Capture the cell that displays the provided text and extract its [x, y] central coordinate. 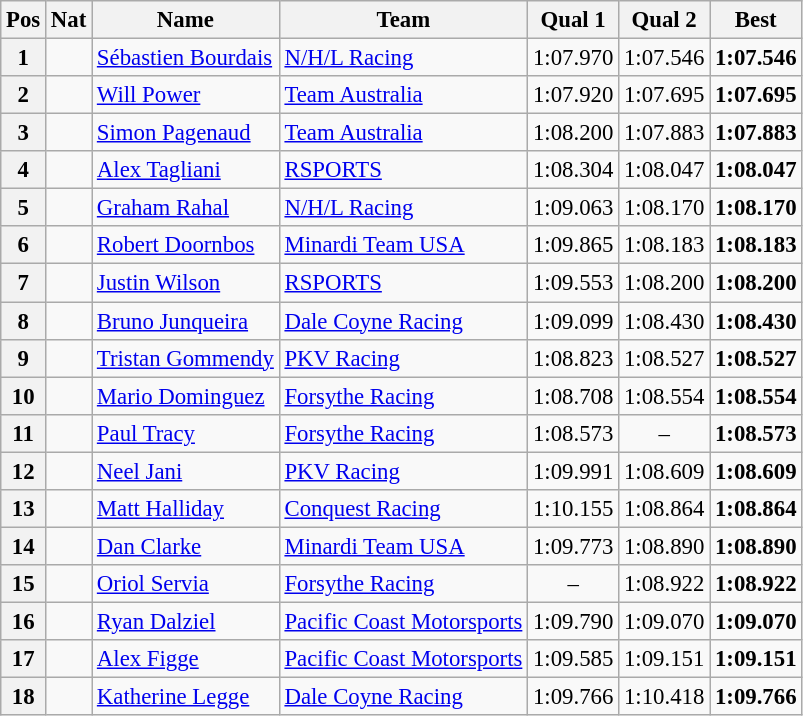
1 [24, 58]
1:09.790 [574, 621]
1:07.920 [574, 95]
Justin Wilson [186, 283]
1:09.585 [574, 659]
Will Power [186, 95]
Alex Tagliani [186, 170]
Name [186, 20]
1:09.553 [574, 283]
1:10.155 [574, 509]
2 [24, 95]
1:08.304 [574, 170]
3 [24, 133]
Pos [24, 20]
Alex Figge [186, 659]
Bruno Junqueira [186, 321]
Conquest Racing [404, 509]
Mario Dominguez [186, 396]
1:08.708 [574, 396]
Dan Clarke [186, 546]
5 [24, 208]
Qual 1 [574, 20]
Best [756, 20]
13 [24, 509]
Nat [69, 20]
1:08.823 [574, 358]
9 [24, 358]
14 [24, 546]
1:09.991 [574, 471]
15 [24, 584]
7 [24, 283]
Tristan Gommendy [186, 358]
Katherine Legge [186, 697]
Sébastien Bourdais [186, 58]
Neel Jani [186, 471]
1:09.063 [574, 208]
18 [24, 697]
11 [24, 433]
8 [24, 321]
1:10.418 [664, 697]
Paul Tracy [186, 433]
1:09.865 [574, 245]
Graham Rahal [186, 208]
4 [24, 170]
Ryan Dalziel [186, 621]
Oriol Servia [186, 584]
1:07.970 [574, 58]
6 [24, 245]
Matt Halliday [186, 509]
12 [24, 471]
10 [24, 396]
Simon Pagenaud [186, 133]
1:09.099 [574, 321]
Team [404, 20]
1:09.773 [574, 546]
16 [24, 621]
Robert Doornbos [186, 245]
Qual 2 [664, 20]
17 [24, 659]
